Locate the cell with the specified text and output its [X, Y] center coordinate. 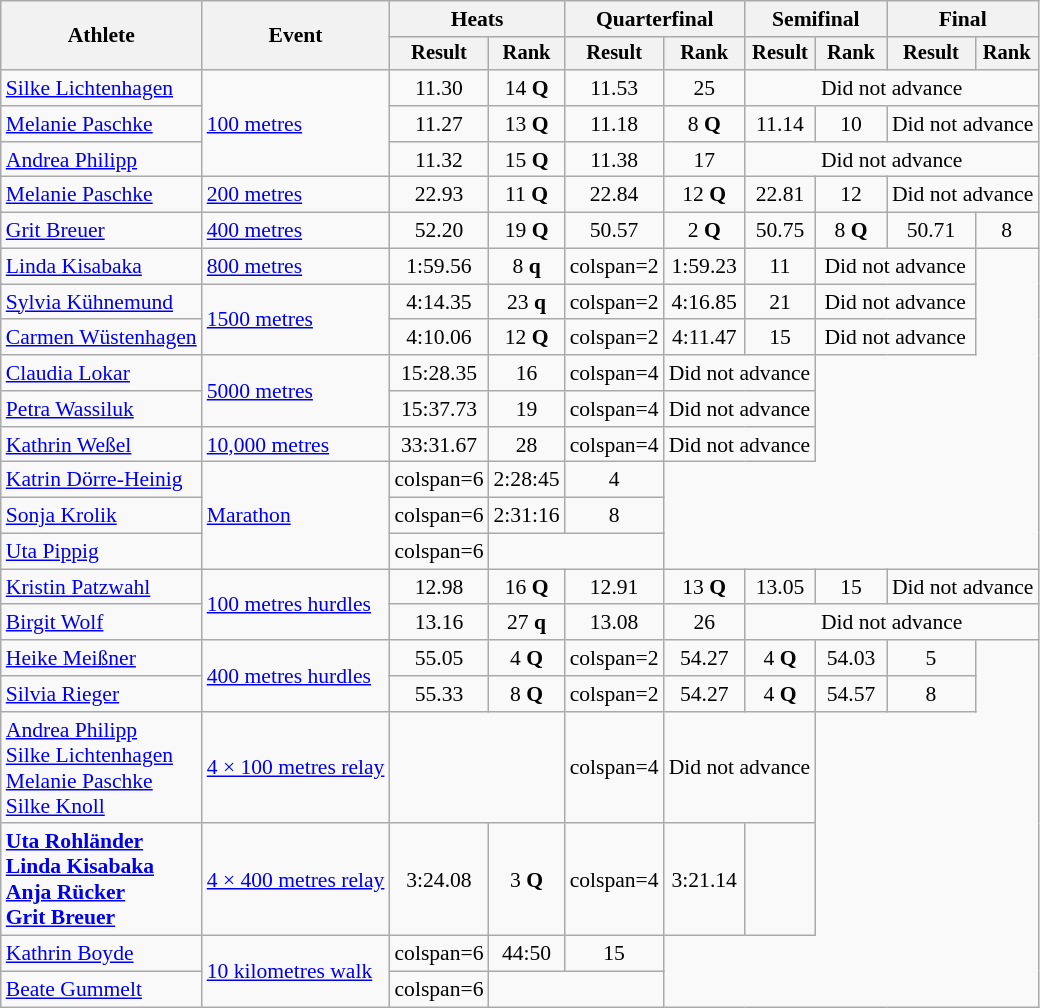
22.81 [780, 195]
44:50 [527, 954]
5000 metres [296, 390]
Claudia Lokar [102, 373]
13.05 [780, 587]
25 [704, 88]
3:21.14 [704, 880]
4:16.85 [704, 302]
28 [527, 445]
14 Q [527, 88]
2 Q [704, 231]
26 [704, 623]
11.18 [614, 124]
27 q [527, 623]
3 Q [527, 880]
12.98 [438, 587]
Andrea Philipp [102, 160]
Kathrin Boyde [102, 954]
400 metres hurdles [296, 676]
Kristin Patzwahl [102, 587]
33:31.67 [438, 445]
Silke Lichtenhagen [102, 88]
Quarterfinal [655, 19]
4:14.35 [438, 302]
55.33 [438, 694]
10 [851, 124]
12.91 [614, 587]
16 [527, 373]
100 metres hurdles [296, 604]
400 metres [296, 231]
Linda Kisabaka [102, 267]
Heike Meißner [102, 658]
2:28:45 [527, 480]
Andrea PhilippSilke LichtenhagenMelanie PaschkeSilke Knoll [102, 768]
11 [780, 267]
2:31:16 [527, 516]
11 Q [527, 195]
11.38 [614, 160]
16 Q [527, 587]
1500 metres [296, 320]
Petra Wassiluk [102, 409]
Uta Pippig [102, 552]
11.27 [438, 124]
Marathon [296, 516]
800 metres [296, 267]
10 kilometres walk [296, 972]
Athlete [102, 36]
17 [704, 160]
Katrin Dörre-Heinig [102, 480]
4 × 400 metres relay [296, 880]
13.08 [614, 623]
52.20 [438, 231]
4:11.47 [704, 338]
50.75 [780, 231]
1:59.56 [438, 267]
Semifinal [816, 19]
12 [851, 195]
21 [780, 302]
23 q [527, 302]
50.71 [931, 231]
Heats [476, 19]
11.53 [614, 88]
13.16 [438, 623]
22.93 [438, 195]
55.05 [438, 658]
5 [931, 658]
54.57 [851, 694]
3:24.08 [438, 880]
Birgit Wolf [102, 623]
11.30 [438, 88]
11.32 [438, 160]
15:37.73 [438, 409]
Event [296, 36]
100 metres [296, 124]
4:10.06 [438, 338]
8 q [527, 267]
1:59.23 [704, 267]
Beate Gummelt [102, 990]
Silvia Rieger [102, 694]
10,000 metres [296, 445]
Grit Breuer [102, 231]
Final [963, 19]
Sylvia Kühnemund [102, 302]
4 × 100 metres relay [296, 768]
22.84 [614, 195]
Carmen Wüstenhagen [102, 338]
54.03 [851, 658]
Uta RohländerLinda KisabakaAnja RückerGrit Breuer [102, 880]
Kathrin Weßel [102, 445]
15:28.35 [438, 373]
200 metres [296, 195]
50.57 [614, 231]
4 [614, 480]
19 [527, 409]
15 Q [527, 160]
Sonja Krolik [102, 516]
19 Q [527, 231]
11.14 [780, 124]
